Output the [x, y] coordinate of the center of the cell containing the given text.  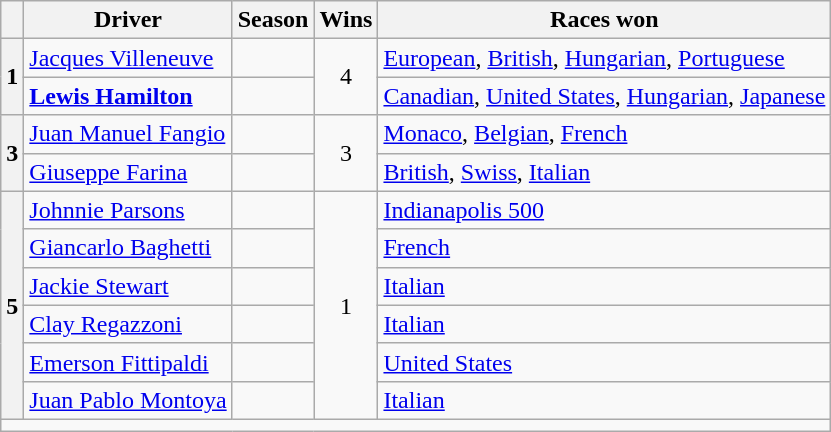
4 [346, 77]
Jacques Villeneuve [128, 58]
Indianapolis 500 [604, 210]
5 [12, 305]
European, British, Hungarian, Portuguese [604, 58]
United States [604, 362]
Races won [604, 20]
Canadian, United States, Hungarian, Japanese [604, 96]
Emerson Fittipaldi [128, 362]
Juan Manuel Fangio [128, 134]
Season [273, 20]
Wins [346, 20]
Monaco, Belgian, French [604, 134]
Johnnie Parsons [128, 210]
French [604, 248]
Lewis Hamilton [128, 96]
British, Swiss, Italian [604, 172]
Jackie Stewart [128, 286]
Juan Pablo Montoya [128, 400]
Giancarlo Baghetti [128, 248]
Clay Regazzoni [128, 324]
Driver [128, 20]
Giuseppe Farina [128, 172]
